Locate the cell with the specified text and output its (x, y) center coordinate. 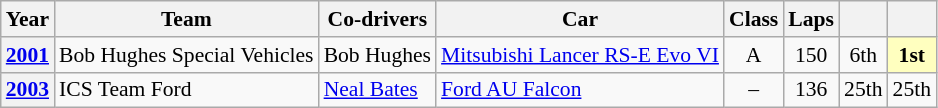
Co-drivers (378, 19)
– (754, 90)
2003 (28, 90)
Bob Hughes Special Vehicles (186, 55)
Car (580, 19)
Class (754, 19)
6th (864, 55)
A (754, 55)
136 (811, 90)
Ford AU Falcon (580, 90)
2001 (28, 55)
Team (186, 19)
Neal Bates (378, 90)
150 (811, 55)
Year (28, 19)
ICS Team Ford (186, 90)
Mitsubishi Lancer RS-E Evo VI (580, 55)
Laps (811, 19)
Bob Hughes (378, 55)
1st (912, 55)
